Determine the (X, Y) coordinate at the center of the cell enclosing the given text.  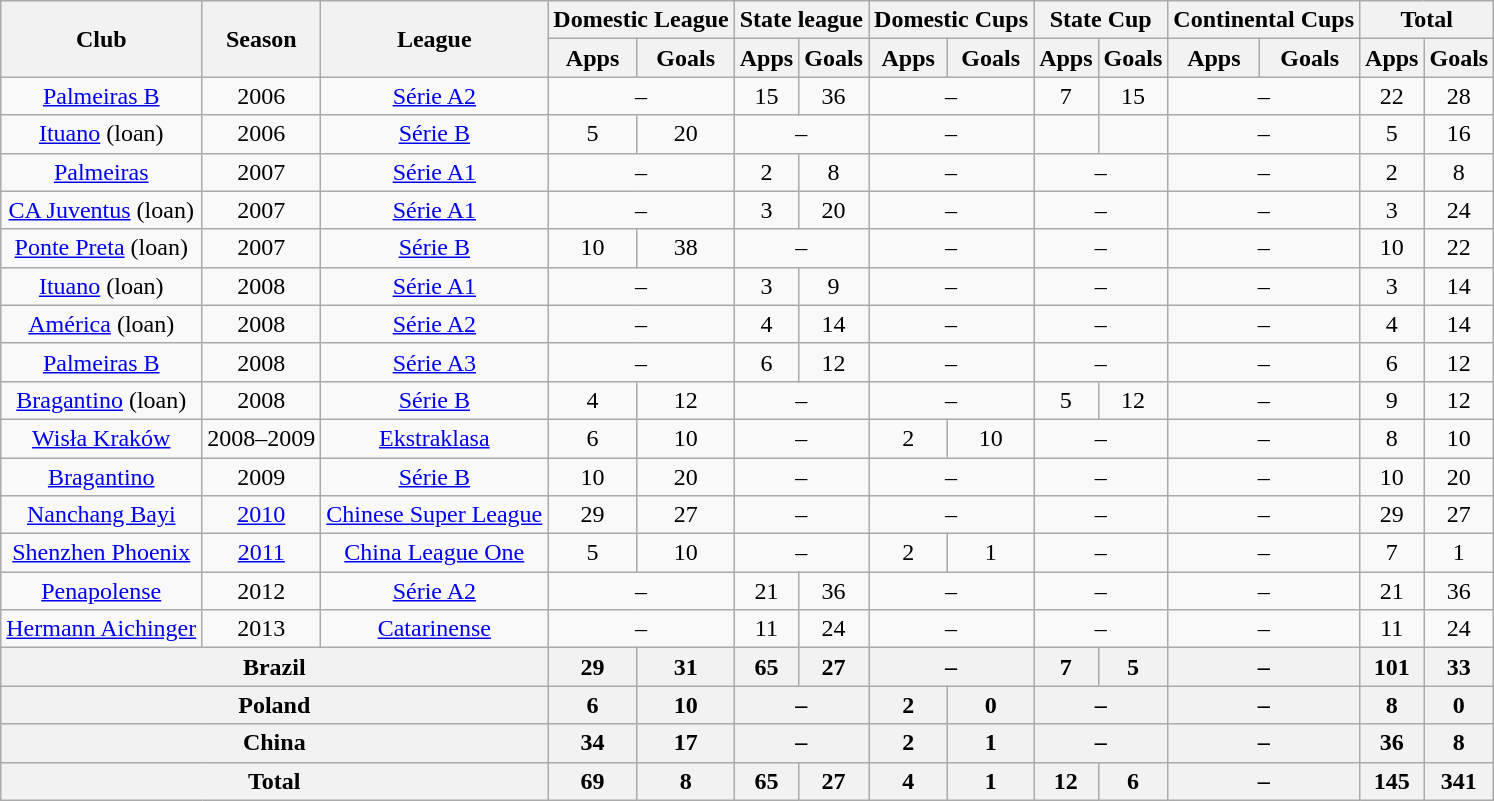
Club (102, 39)
2010 (262, 515)
Série A3 (434, 362)
Poland (274, 705)
341 (1459, 781)
State Cup (1101, 20)
2013 (262, 629)
101 (1392, 667)
Catarinense (434, 629)
Domestic Cups (952, 20)
Wisła Kraków (102, 438)
145 (1392, 781)
33 (1459, 667)
Domestic League (641, 20)
28 (1459, 96)
34 (592, 743)
2009 (262, 477)
31 (686, 667)
Ekstraklasa (434, 438)
State league (801, 20)
2012 (262, 591)
Shenzhen Phoenix (102, 553)
Palmeiras (102, 172)
Chinese Super League (434, 515)
2011 (262, 553)
China League One (434, 553)
2008–2009 (262, 438)
Nanchang Bayi (102, 515)
Continental Cups (1264, 20)
League (434, 39)
Hermann Aichinger (102, 629)
Bragantino (102, 477)
Ponte Preta (loan) (102, 248)
Bragantino (loan) (102, 400)
17 (686, 743)
Season (262, 39)
69 (592, 781)
CA Juventus (loan) (102, 210)
China (274, 743)
16 (1459, 134)
Penapolense (102, 591)
Brazil (274, 667)
38 (686, 248)
América (loan) (102, 324)
